For the text-containing cell, return its midpoint in [X, Y] coordinate format. 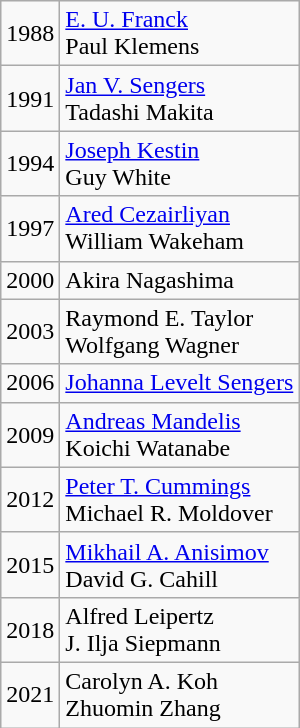
2018 [30, 630]
2006 [30, 383]
2021 [30, 694]
E. U. FranckPaul Klemens [180, 34]
2012 [30, 500]
Mikhail A. AnisimovDavid G. Cahill [180, 564]
Akira Nagashima [180, 280]
1991 [30, 98]
Andreas MandelisKoichi Watanabe [180, 434]
2000 [30, 280]
Alfred LeipertzJ. Ilja Siepmann [180, 630]
Joseph KestinGuy White [180, 164]
Carolyn A. KohZhuomin Zhang [180, 694]
2003 [30, 332]
1997 [30, 228]
Johanna Levelt Sengers [180, 383]
Peter T. CummingsMichael R. Moldover [180, 500]
2009 [30, 434]
2015 [30, 564]
1988 [30, 34]
Jan V. SengersTadashi Makita [180, 98]
Raymond E. TaylorWolfgang Wagner [180, 332]
1994 [30, 164]
Ared CezairliyanWilliam Wakeham [180, 228]
